Return the (x, y) coordinate for the center point of the cell that contains the specified text.  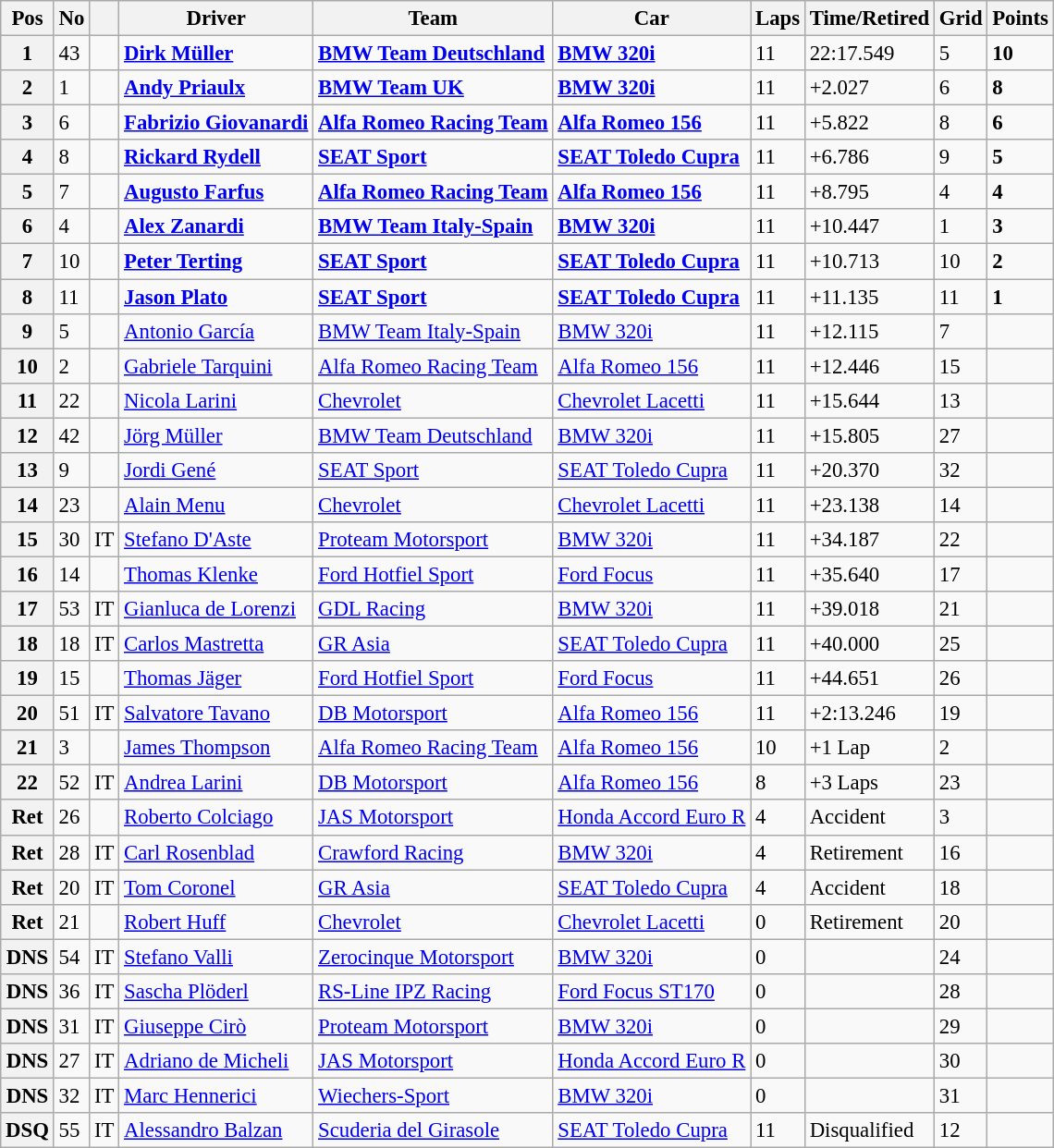
Dirk Müller (216, 54)
Gianluca de Lorenzi (216, 609)
GDL Racing (433, 609)
Andy Priaulx (216, 88)
24 (960, 957)
Car (652, 18)
Tom Coronel (216, 887)
+10.713 (869, 262)
36 (71, 992)
Stefano Valli (216, 957)
Nicola Larini (216, 400)
+1 Lap (869, 748)
53 (71, 609)
Salvatore Tavano (216, 714)
Giuseppe Cirò (216, 1026)
Antonio García (216, 331)
+11.135 (869, 297)
22:17.549 (869, 54)
Alex Zanardi (216, 226)
42 (71, 435)
Marc Hennerici (216, 1095)
+2.027 (869, 88)
Alain Menu (216, 505)
Sascha Plöderl (216, 992)
+3 Laps (869, 783)
Time/Retired (869, 18)
Alessandro Balzan (216, 1130)
+15.644 (869, 400)
Points (1021, 18)
Andrea Larini (216, 783)
Jason Plato (216, 297)
Thomas Jäger (216, 678)
Stefano D'Aste (216, 540)
51 (71, 714)
RS-Line IPZ Racing (433, 992)
+12.115 (869, 331)
Peter Terting (216, 262)
Laps (778, 18)
Carl Rosenblad (216, 852)
+8.795 (869, 192)
+20.370 (869, 470)
DSQ (28, 1130)
Thomas Klenke (216, 574)
+12.446 (869, 366)
Carlos Mastretta (216, 644)
Wiechers-Sport (433, 1095)
Grid (960, 18)
+34.187 (869, 540)
Fabrizio Giovanardi (216, 123)
+23.138 (869, 505)
Adriano de Micheli (216, 1061)
BMW Team UK (433, 88)
+5.822 (869, 123)
Jörg Müller (216, 435)
+35.640 (869, 574)
Augusto Farfus (216, 192)
52 (71, 783)
+44.651 (869, 678)
+6.786 (869, 157)
+2:13.246 (869, 714)
Zerocinque Motorsport (433, 957)
Crawford Racing (433, 852)
James Thompson (216, 748)
43 (71, 54)
Disqualified (869, 1130)
Gabriele Tarquini (216, 366)
+10.447 (869, 226)
29 (960, 1026)
Team (433, 18)
+40.000 (869, 644)
Robert Huff (216, 922)
Scuderia del Girasole (433, 1130)
54 (71, 957)
Ford Focus ST170 (652, 992)
Rickard Rydell (216, 157)
Pos (28, 18)
+15.805 (869, 435)
Jordi Gené (216, 470)
+39.018 (869, 609)
25 (960, 644)
No (71, 18)
55 (71, 1130)
Driver (216, 18)
Roberto Colciago (216, 818)
